Determine the [x, y] coordinate at the center of the cell enclosing the given text.  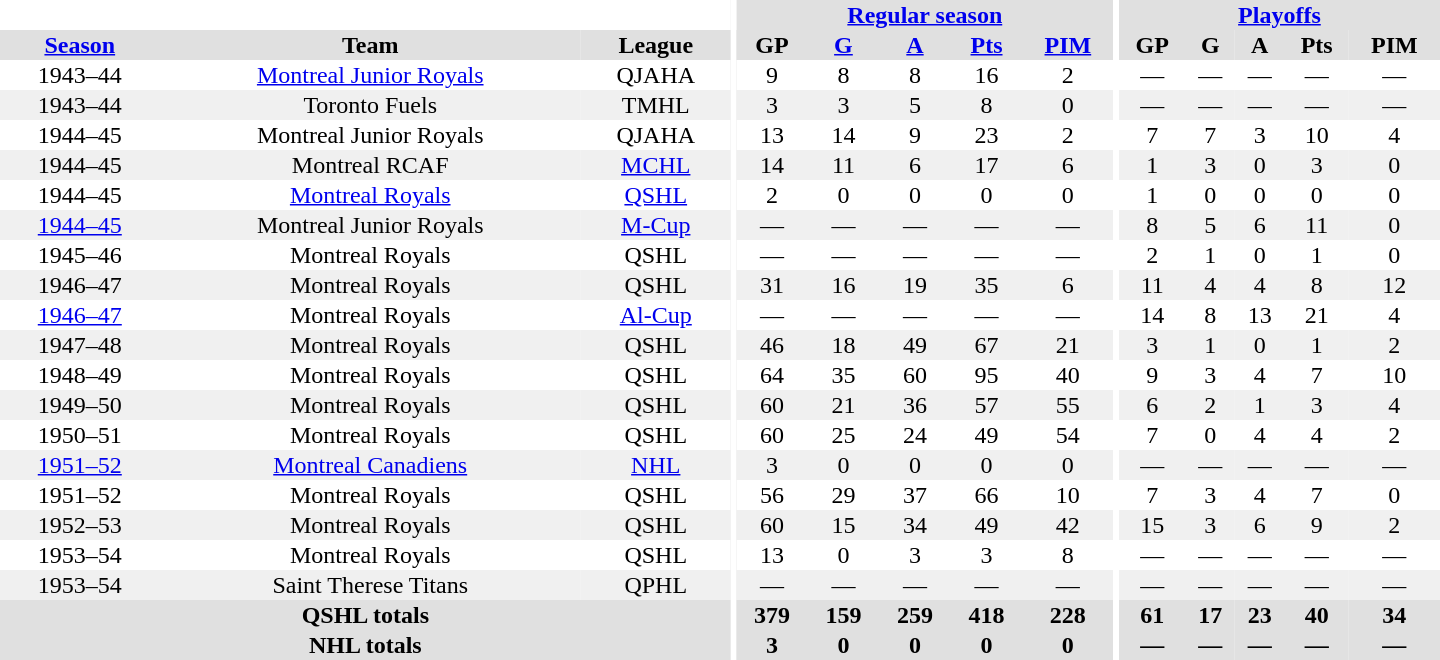
31 [772, 285]
1950–51 [80, 435]
Season [80, 45]
1945–46 [80, 255]
Al-Cup [656, 315]
1948–49 [80, 375]
1949–50 [80, 405]
Playoffs [1280, 15]
24 [915, 435]
QSHL totals [366, 615]
1952–53 [80, 525]
29 [844, 495]
QPHL [656, 585]
64 [772, 375]
37 [915, 495]
46 [772, 345]
Montreal RCAF [370, 165]
NHL [656, 465]
57 [987, 405]
18 [844, 345]
NHL totals [366, 645]
42 [1068, 525]
379 [772, 615]
159 [844, 615]
67 [987, 345]
56 [772, 495]
228 [1068, 615]
Team [370, 45]
MCHL [656, 165]
54 [1068, 435]
259 [915, 615]
418 [987, 615]
M-Cup [656, 225]
61 [1152, 615]
Toronto Fuels [370, 105]
12 [1394, 285]
55 [1068, 405]
Montreal Canadiens [370, 465]
66 [987, 495]
95 [987, 375]
TMHL [656, 105]
1947–48 [80, 345]
19 [915, 285]
Saint Therese Titans [370, 585]
25 [844, 435]
Regular season [924, 15]
League [656, 45]
36 [915, 405]
